Output the (x, y) coordinate of the center of the cell containing the given text.  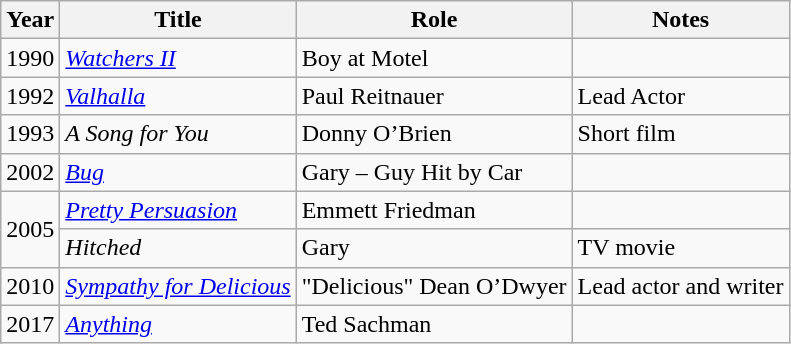
2005 (30, 229)
Short film (680, 134)
Paul Reitnauer (434, 96)
2002 (30, 172)
Lead Actor (680, 96)
Boy at Motel (434, 58)
Anything (178, 324)
Hitched (178, 248)
Lead actor and writer (680, 286)
"Delicious" Dean O’Dwyer (434, 286)
2017 (30, 324)
Donny O’Brien (434, 134)
Gary – Guy Hit by Car (434, 172)
Pretty Persuasion (178, 210)
2010 (30, 286)
Ted Sachman (434, 324)
Title (178, 20)
Gary (434, 248)
A Song for You (178, 134)
Sympathy for Delicious (178, 286)
Bug (178, 172)
Watchers II (178, 58)
TV movie (680, 248)
1992 (30, 96)
1990 (30, 58)
Notes (680, 20)
Valhalla (178, 96)
Role (434, 20)
Year (30, 20)
1993 (30, 134)
Emmett Friedman (434, 210)
